Locate the cell with the specified text and output its [x, y] center coordinate. 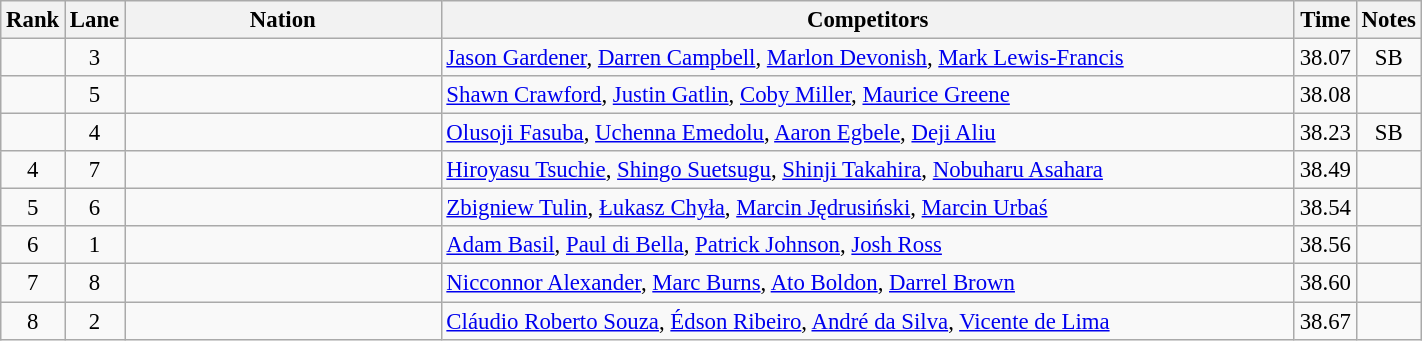
38.08 [1325, 95]
Olusoji Fasuba, Uchenna Emedolu, Aaron Egbele, Deji Aliu [868, 133]
Nicconnor Alexander, Marc Burns, Ato Boldon, Darrel Brown [868, 283]
Zbigniew Tulin, Łukasz Chyła, Marcin Jędrusiński, Marcin Urbaś [868, 208]
Lane [95, 20]
38.60 [1325, 283]
1 [95, 245]
Shawn Crawford, Justin Gatlin, Coby Miller, Maurice Greene [868, 95]
Nation [284, 20]
2 [95, 321]
38.49 [1325, 170]
38.07 [1325, 58]
Cláudio Roberto Souza, Édson Ribeiro, André da Silva, Vicente de Lima [868, 321]
38.54 [1325, 208]
Competitors [868, 20]
Time [1325, 20]
Jason Gardener, Darren Campbell, Marlon Devonish, Mark Lewis-Francis [868, 58]
38.67 [1325, 321]
38.23 [1325, 133]
38.56 [1325, 245]
Notes [1388, 20]
Adam Basil, Paul di Bella, Patrick Johnson, Josh Ross [868, 245]
Hiroyasu Tsuchie, Shingo Suetsugu, Shinji Takahira, Nobuharu Asahara [868, 170]
3 [95, 58]
Rank [33, 20]
